Extract the (X, Y) coordinate from the center of the cell holding the provided text.  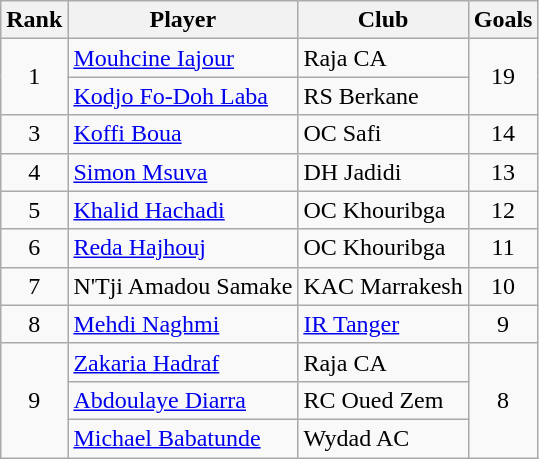
Reda Hajhouj (183, 248)
5 (34, 210)
10 (503, 286)
19 (503, 77)
Kodjo Fo-Doh Laba (183, 96)
OC Safi (383, 134)
RS Berkane (383, 96)
Mouhcine Iajour (183, 58)
Simon Msuva (183, 172)
Michael Babatunde (183, 438)
11 (503, 248)
1 (34, 77)
DH Jadidi (383, 172)
14 (503, 134)
KAC Marrakesh (383, 286)
6 (34, 248)
12 (503, 210)
N'Tji Amadou Samake (183, 286)
Player (183, 20)
Khalid Hachadi (183, 210)
7 (34, 286)
3 (34, 134)
4 (34, 172)
Abdoulaye Diarra (183, 400)
Rank (34, 20)
Mehdi Naghmi (183, 324)
Wydad AC (383, 438)
Goals (503, 20)
IR Tanger (383, 324)
13 (503, 172)
RC Oued Zem (383, 400)
Koffi Boua (183, 134)
Zakaria Hadraf (183, 362)
Club (383, 20)
